From the cell containing the given text, extract its center point as (X, Y) coordinate. 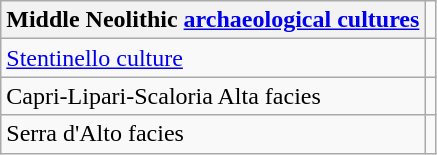
Middle Neolithic archaeological cultures (213, 20)
Serra d'Alto facies (213, 134)
Stentinello culture (213, 58)
Capri-Lipari-Scaloria Alta facies (213, 96)
